Capture the cell that displays the provided text and extract its (x, y) central coordinate. 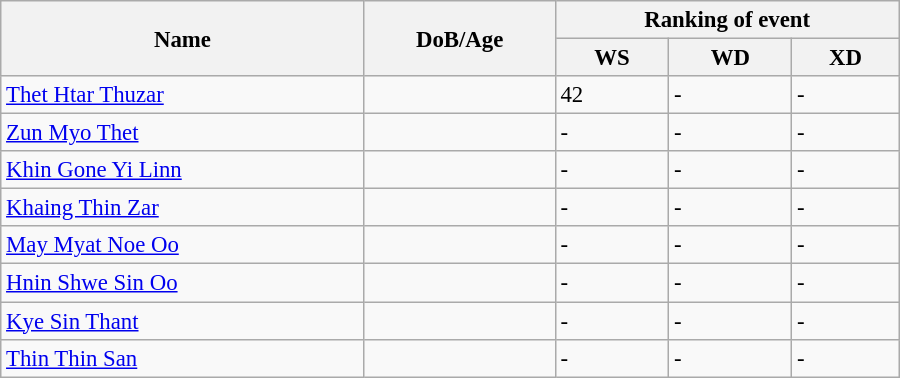
Kye Sin Thant (182, 321)
Name (182, 38)
42 (612, 95)
Thet Htar Thuzar (182, 95)
Khin Gone Yi Linn (182, 170)
DoB/Age (460, 38)
Thin Thin San (182, 358)
Khaing Thin Zar (182, 208)
May Myat Noe Oo (182, 245)
WD (730, 58)
XD (846, 58)
WS (612, 58)
Hnin Shwe Sin Oo (182, 283)
Ranking of event (727, 20)
Zun Myo Thet (182, 133)
